Extract the (x, y) coordinate from the center of the cell holding the provided text.  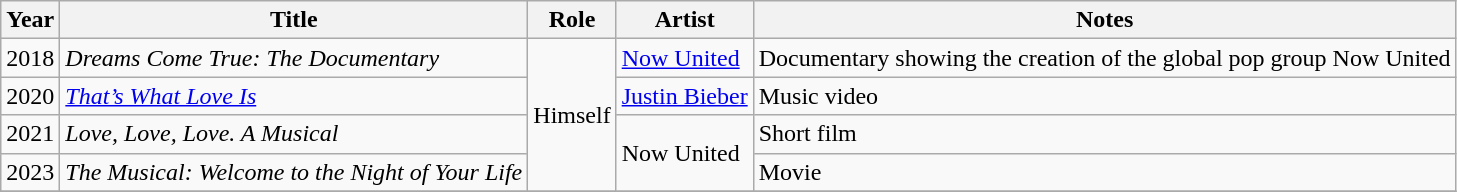
Title (294, 20)
Dreams Come True: The Documentary (294, 58)
2018 (30, 58)
2023 (30, 172)
Himself (572, 115)
The Musical: Welcome to the Night of Your Life (294, 172)
Music video (1104, 96)
Love, Love, Love. A Musical (294, 134)
Year (30, 20)
Artist (684, 20)
2020 (30, 96)
Short film (1104, 134)
Role (572, 20)
2021 (30, 134)
That’s What Love Is (294, 96)
Documentary showing the creation of the global pop group Now United (1104, 58)
Justin Bieber (684, 96)
Movie (1104, 172)
Notes (1104, 20)
